Capture the cell that displays the provided text and extract its [X, Y] central coordinate. 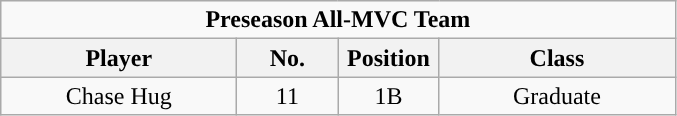
Position [388, 58]
Graduate [557, 96]
No. [288, 58]
Class [557, 58]
Player [119, 58]
11 [288, 96]
Chase Hug [119, 96]
Preseason All-MVC Team [338, 20]
1B [388, 96]
